Search for the cell housing the specified text and yield its (X, Y) center coordinate. 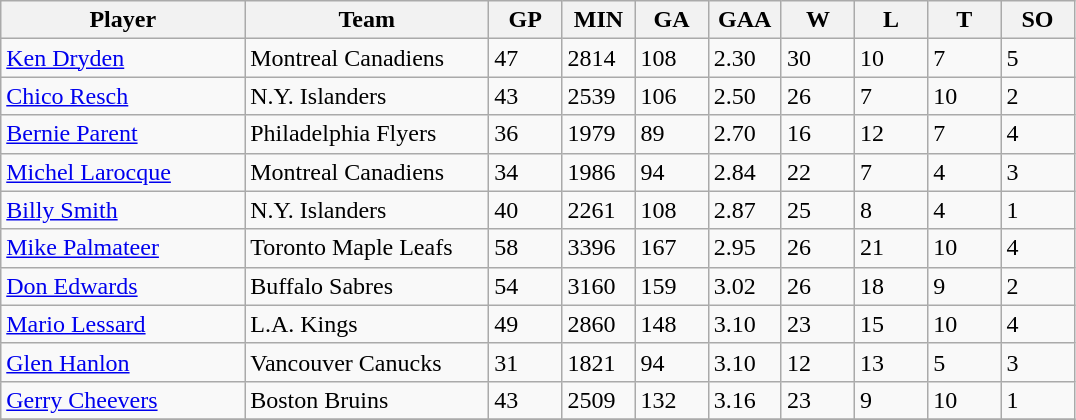
Player (123, 20)
Billy Smith (123, 210)
18 (892, 286)
Chico Resch (123, 96)
W (818, 20)
GAA (744, 20)
1986 (598, 172)
Boston Bruins (367, 400)
2.50 (744, 96)
167 (672, 248)
89 (672, 134)
Toronto Maple Leafs (367, 248)
47 (526, 58)
L (892, 20)
2.30 (744, 58)
49 (526, 324)
54 (526, 286)
36 (526, 134)
159 (672, 286)
Vancouver Canucks (367, 362)
25 (818, 210)
L.A. Kings (367, 324)
13 (892, 362)
15 (892, 324)
Team (367, 20)
21 (892, 248)
Michel Larocque (123, 172)
GA (672, 20)
Glen Hanlon (123, 362)
Buffalo Sabres (367, 286)
8 (892, 210)
40 (526, 210)
Mike Palmateer (123, 248)
2.70 (744, 134)
34 (526, 172)
Philadelphia Flyers (367, 134)
2261 (598, 210)
106 (672, 96)
148 (672, 324)
Ken Dryden (123, 58)
2814 (598, 58)
GP (526, 20)
3.02 (744, 286)
31 (526, 362)
1979 (598, 134)
2860 (598, 324)
Bernie Parent (123, 134)
3396 (598, 248)
T (964, 20)
1821 (598, 362)
22 (818, 172)
Mario Lessard (123, 324)
2.95 (744, 248)
2.84 (744, 172)
3.16 (744, 400)
Don Edwards (123, 286)
MIN (598, 20)
2.87 (744, 210)
2539 (598, 96)
2509 (598, 400)
3160 (598, 286)
16 (818, 134)
SO (1038, 20)
30 (818, 58)
58 (526, 248)
132 (672, 400)
Gerry Cheevers (123, 400)
